Extract the [x, y] coordinate from the center of the cell holding the provided text.  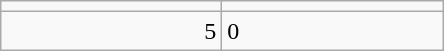
0 [332, 31]
5 [112, 31]
